For the text-containing cell, return its midpoint in (x, y) coordinate format. 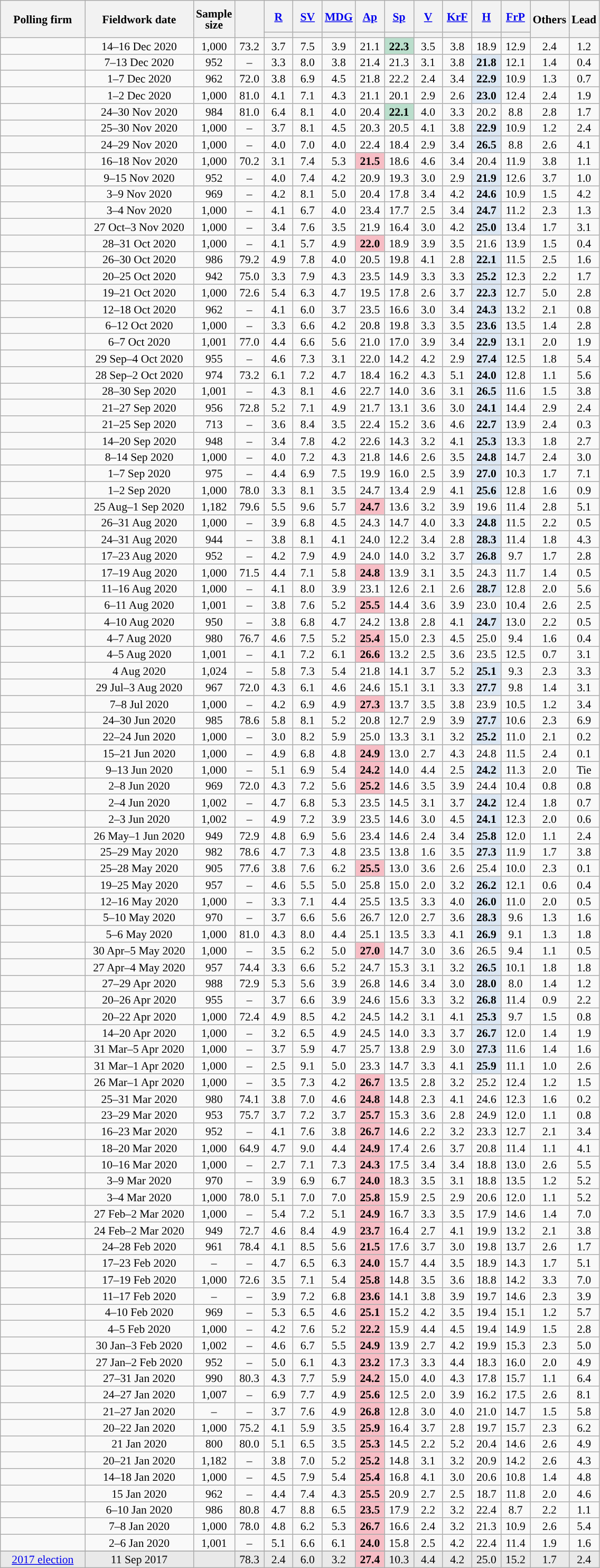
953 (214, 1115)
10.6 (515, 720)
6–10 Jan 2020 (139, 1509)
30 Jan–3 Feb 2020 (139, 1346)
16–18 Nov 2020 (139, 161)
77.6 (249, 869)
12.9 (515, 45)
8.7 (515, 1509)
29 Sep–4 Oct 2020 (139, 358)
0.3 (584, 424)
985 (214, 720)
25–28 May 2020 (139, 869)
2–8 Jun 2020 (139, 786)
28.7 (486, 589)
21–25 Sep 2020 (139, 424)
Fieldwork date (139, 19)
11.2 (515, 210)
944 (214, 539)
R (279, 16)
28–31 Oct 2020 (139, 243)
11.3 (515, 769)
26.0 (486, 902)
9.8 (515, 687)
80.0 (249, 1444)
984 (214, 112)
974 (214, 375)
10.0 (515, 869)
Samplesize (214, 19)
23.1 (370, 589)
24–31 Aug 2020 (139, 539)
27 Apr–4 May 2020 (139, 967)
14–18 Jan 2020 (139, 1477)
71.5 (249, 572)
1–7 Sep 2020 (139, 474)
16.7 (399, 1213)
28–30 Sep 2020 (139, 391)
KrF (457, 16)
17.6 (399, 1246)
4–5 Aug 2020 (139, 654)
Tie (584, 769)
Lead (584, 19)
17.3 (399, 1361)
78.3 (249, 1559)
3–9 Mar 2020 (139, 1181)
18.7 (486, 1493)
76.7 (249, 638)
19–21 Oct 2020 (139, 293)
24–29 Nov 2020 (139, 145)
19.3 (399, 178)
11–16 Aug 2020 (139, 589)
31 Mar–1 Apr 2020 (139, 1065)
24 Feb–2 Mar 2020 (139, 1230)
24–28 Feb 2020 (139, 1246)
26.9 (486, 934)
18.6 (399, 161)
72.4 (249, 1017)
31 Mar–5 Apr 2020 (139, 1050)
2–3 Jun 2020 (139, 819)
80.3 (249, 1378)
8–14 Sep 2020 (139, 457)
19–25 May 2020 (139, 885)
1,024 (214, 671)
27 Oct–3 Nov 2020 (139, 227)
6–12 Oct 2020 (139, 326)
17–19 Aug 2020 (139, 572)
24–30 Jun 2020 (139, 720)
1–2 Sep 2020 (139, 490)
27–31 Jan 2020 (139, 1378)
23.9 (486, 704)
75.2 (249, 1428)
905 (214, 869)
990 (214, 1378)
19.5 (370, 293)
13.6 (399, 506)
988 (214, 983)
10.5 (515, 704)
20–25 Oct 2020 (139, 276)
18–20 Mar 2020 (139, 1148)
23–29 Mar 2020 (139, 1115)
8.2 (307, 737)
2017 election (43, 1559)
24.4 (486, 786)
9–13 Jun 2020 (139, 769)
27 Jan–2 Feb 2020 (139, 1361)
74.1 (249, 1098)
22–24 Jun 2020 (139, 737)
800 (214, 1444)
21 Jan 2020 (139, 1444)
30 Apr–5 May 2020 (139, 950)
2–4 Jun 2020 (139, 802)
11.7 (515, 572)
Ap (370, 16)
25–29 May 2020 (139, 852)
1,007 (214, 1395)
MDG (339, 16)
3–4 Mar 2020 (139, 1198)
75.0 (249, 276)
4–10 Aug 2020 (139, 621)
20.2 (486, 112)
72.7 (249, 1230)
17.7 (399, 210)
1–7 Dec 2020 (139, 79)
Polling firm (43, 19)
10.8 (515, 1477)
72.8 (249, 408)
27 Feb–2 Mar 2020 (139, 1213)
12.2 (399, 539)
25 Aug–1 Sep 2020 (139, 506)
21.6 (486, 243)
950 (214, 621)
79.6 (249, 506)
20.3 (370, 128)
70.2 (249, 161)
Others (550, 19)
14–16 Dec 2020 (139, 45)
23.2 (370, 1361)
16–23 Mar 2020 (139, 1132)
713 (214, 424)
19.6 (486, 506)
942 (214, 276)
26–31 Aug 2020 (139, 523)
26.6 (370, 654)
9.0 (307, 1148)
17.0 (399, 342)
SV (307, 16)
967 (214, 687)
9.3 (515, 671)
20–22 Jan 2020 (139, 1428)
20–22 Apr 2020 (139, 1017)
17–19 Feb 2020 (139, 1280)
75.7 (249, 1115)
982 (214, 852)
21.7 (370, 408)
1–2 Dec 2020 (139, 95)
26 May–1 Jun 2020 (139, 835)
24–27 Jan 2020 (139, 1395)
975 (214, 474)
3–9 Nov 2020 (139, 193)
961 (214, 1246)
29 Jul–3 Aug 2020 (139, 687)
15.8 (399, 1543)
H (486, 16)
27–29 Apr 2020 (139, 983)
14–20 Apr 2020 (139, 1033)
24–30 Nov 2020 (139, 112)
FrP (515, 16)
79.2 (249, 260)
7–8 Jan 2020 (139, 1526)
956 (214, 408)
25–30 Nov 2020 (139, 128)
26 Mar–1 Apr 2020 (139, 1082)
4 Aug 2020 (139, 671)
21–27 Jan 2020 (139, 1411)
16.8 (399, 1477)
5–6 May 2020 (139, 934)
V (428, 16)
15 Jan 2020 (139, 1493)
64.9 (249, 1148)
2–6 Jan 2020 (139, 1543)
948 (214, 441)
17.4 (399, 1148)
28 Sep–2 Oct 2020 (139, 375)
21–27 Sep 2020 (139, 408)
15–21 Jun 2020 (139, 754)
21.4 (370, 62)
10.1 (515, 967)
20–26 Apr 2020 (139, 1000)
15.6 (399, 1000)
23.7 (370, 1230)
11.8 (515, 1493)
6–11 Aug 2020 (139, 606)
17–23 Aug 2020 (139, 556)
12–16 May 2020 (139, 902)
11 Sep 2017 (139, 1559)
4–10 Feb 2020 (139, 1313)
17–23 Feb 2020 (139, 1263)
20.1 (399, 95)
14–20 Sep 2020 (139, 441)
7–8 Jul 2020 (139, 704)
26–30 Oct 2020 (139, 260)
74.4 (249, 967)
3–4 Nov 2020 (139, 210)
77.0 (249, 342)
26.2 (486, 885)
12–18 Oct 2020 (139, 309)
22.6 (370, 441)
20–21 Jan 2020 (139, 1461)
25–31 Mar 2020 (139, 1098)
28.0 (486, 983)
78.4 (249, 1246)
7–13 Dec 2020 (139, 62)
9–15 Nov 2020 (139, 178)
10–16 Mar 2020 (139, 1165)
Sp (399, 16)
6–7 Oct 2020 (139, 342)
4–7 Aug 2020 (139, 638)
11–17 Feb 2020 (139, 1296)
80.8 (249, 1509)
4–5 Feb 2020 (139, 1329)
11.1 (515, 1065)
5–10 May 2020 (139, 917)
